Extract the [x, y] coordinate from the center of the cell holding the provided text.  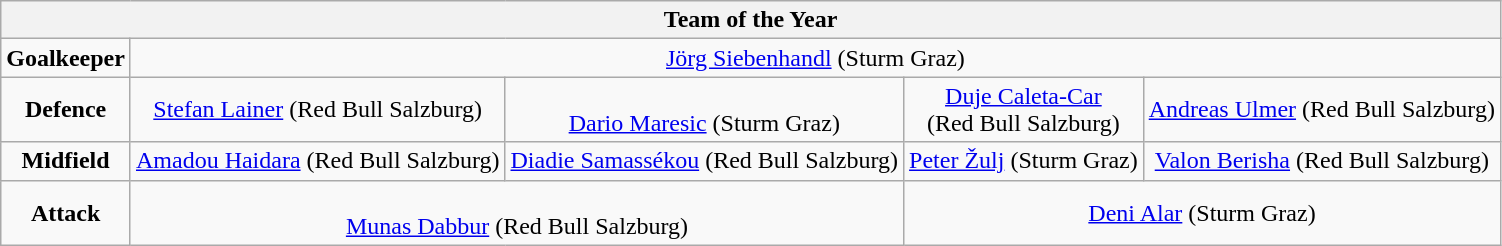
Team of the Year [751, 20]
Diadie Samassékou (Red Bull Salzburg) [704, 161]
Munas Dabbur (Red Bull Salzburg) [516, 212]
Peter Žulj (Sturm Graz) [1024, 161]
Duje Caleta-Car(Red Bull Salzburg) [1024, 110]
Andreas Ulmer (Red Bull Salzburg) [1322, 110]
Goalkeeper [66, 58]
Deni Alar (Sturm Graz) [1202, 212]
Attack [66, 212]
Midfield [66, 161]
Jörg Siebenhandl (Sturm Graz) [815, 58]
Defence [66, 110]
Valon Berisha (Red Bull Salzburg) [1322, 161]
Amadou Haidara (Red Bull Salzburg) [318, 161]
Stefan Lainer (Red Bull Salzburg) [318, 110]
Dario Maresic (Sturm Graz) [704, 110]
